Capture the cell that displays the provided text and extract its (x, y) central coordinate. 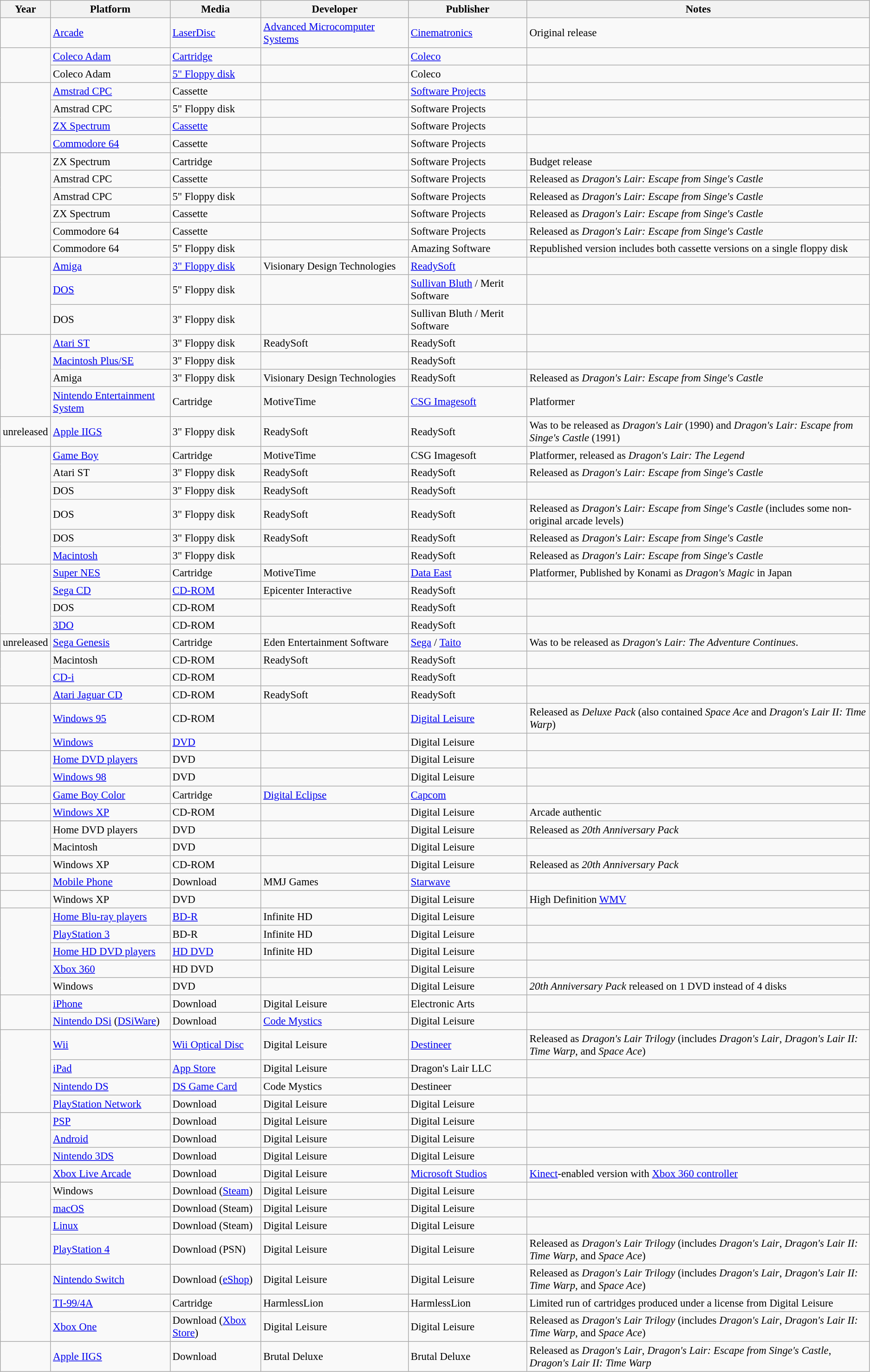
Xbox Live Arcade (110, 1173)
Amazing Software (468, 249)
Linux (110, 1226)
3DO (110, 625)
Sega CD (110, 590)
PlayStation 4 (110, 1250)
PSP (110, 1121)
Notes (698, 9)
Digital Eclipse (335, 795)
Platformer, Published by Konami as Dragon's Magic in Japan (698, 573)
Platformer, released as Dragon's Lair: The Legend (698, 456)
Eden Entertainment Software (335, 643)
Mobile Phone (110, 882)
Xbox One (110, 1327)
Nintendo DS (110, 1086)
20th Anniversary Pack released on 1 DVD instead of 4 disks (698, 986)
Sega / Taito (468, 643)
PlayStation 3 (110, 934)
PlayStation Network (110, 1104)
LaserDisc (215, 33)
Windows 95 (110, 718)
Game Boy Color (110, 795)
Nintendo DSi (DSiWare) (110, 1021)
Data East (468, 573)
App Store (215, 1069)
Cinematronics (468, 33)
macOS (110, 1208)
Home HD DVD players (110, 952)
iPad (110, 1069)
Arcade authentic (698, 812)
Limited run of cartridges produced under a license from Digital Leisure (698, 1303)
Game Boy (110, 456)
Wii Optical Disc (215, 1045)
Platformer (698, 402)
Kinect-enabled version with Xbox 360 controller (698, 1173)
iPhone (110, 1004)
Publisher (468, 9)
Released as Deluxe Pack (also contained Space Ace and Dragon's Lair II: Time Warp) (698, 718)
Epicenter Interactive (335, 590)
Was to be released as Dragon's Lair (1990) and Dragon's Lair: Escape from Singe's Castle (1991) (698, 432)
Original release (698, 33)
Capcom (468, 795)
Released as Dragon's Lair, Dragon's Lair: Escape from Singe's Castle, Dragon's Lair II: Time Warp (698, 1357)
CD-i (110, 677)
Xbox 360 (110, 969)
Republished version includes both cassette versions on a single floppy disk (698, 249)
Nintendo Entertainment System (110, 402)
Developer (335, 9)
Macintosh Plus/SE (110, 361)
Sega Genesis (110, 643)
Super NES (110, 573)
Budget release (698, 161)
High Definition WMV (698, 899)
Nintendo 3DS (110, 1156)
Download (eShop) (215, 1280)
Atari Jaguar CD (110, 695)
Android (110, 1139)
Electronic Arts (468, 1004)
Dragon's Lair LLC (468, 1069)
Download (Xbox Store) (215, 1327)
Home Blu-ray players (110, 917)
Released as Dragon's Lair: Escape from Singe's Castle (includes some non-original arcade levels) (698, 514)
Nintendo Switch (110, 1280)
DS Game Card (215, 1086)
Was to be released as Dragon's Lair: The Adventure Continues. (698, 643)
Download (PSN) (215, 1250)
Year (26, 9)
Windows 98 (110, 777)
TI-99/4A (110, 1303)
MMJ Games (335, 882)
Microsoft Studios (468, 1173)
Starwave (468, 882)
Wii (110, 1045)
Media (215, 9)
Arcade (110, 33)
Advanced Microcomputer Systems (335, 33)
Platform (110, 9)
